Capture the cell that displays the provided text and extract its [x, y] central coordinate. 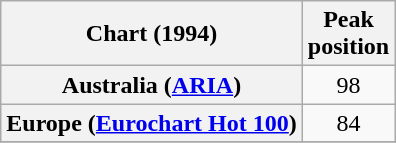
Chart (1994) [152, 34]
84 [348, 123]
Europe (Eurochart Hot 100) [152, 123]
Peakposition [348, 34]
Australia (ARIA) [152, 85]
98 [348, 85]
